Find where the given text appears and provide that cell's center as [X, Y] coordinate. 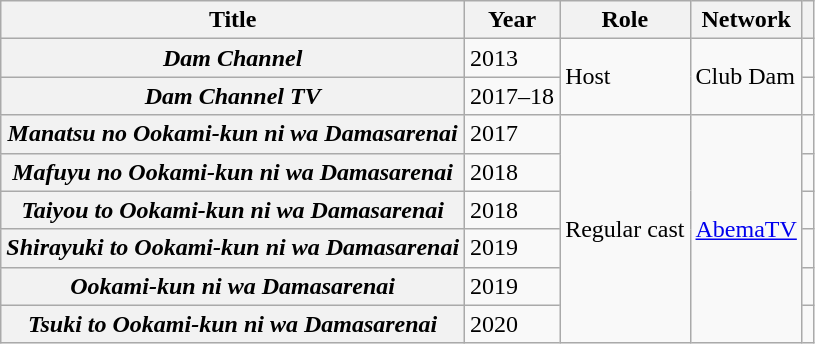
Tsuki to Ookami-kun ni wa Damasarenai [233, 324]
Dam Channel TV [233, 96]
Taiyou to Ookami-kun ni wa Damasarenai [233, 210]
Network [746, 20]
Mafuyu no Ookami-kun ni wa Damasarenai [233, 172]
2017–18 [512, 96]
Role [625, 20]
Manatsu no Ookami-kun ni wa Damasarenai [233, 134]
2017 [512, 134]
Title [233, 20]
2020 [512, 324]
Year [512, 20]
Club Dam [746, 77]
2013 [512, 58]
AbemaTV [746, 229]
Host [625, 77]
Shirayuki to Ookami-kun ni wa Damasarenai [233, 248]
Dam Channel [233, 58]
Regular cast [625, 229]
Ookami-kun ni wa Damasarenai [233, 286]
